Pinpoint the cell where the given text exists, returning its (x, y) midpoint coordinate. 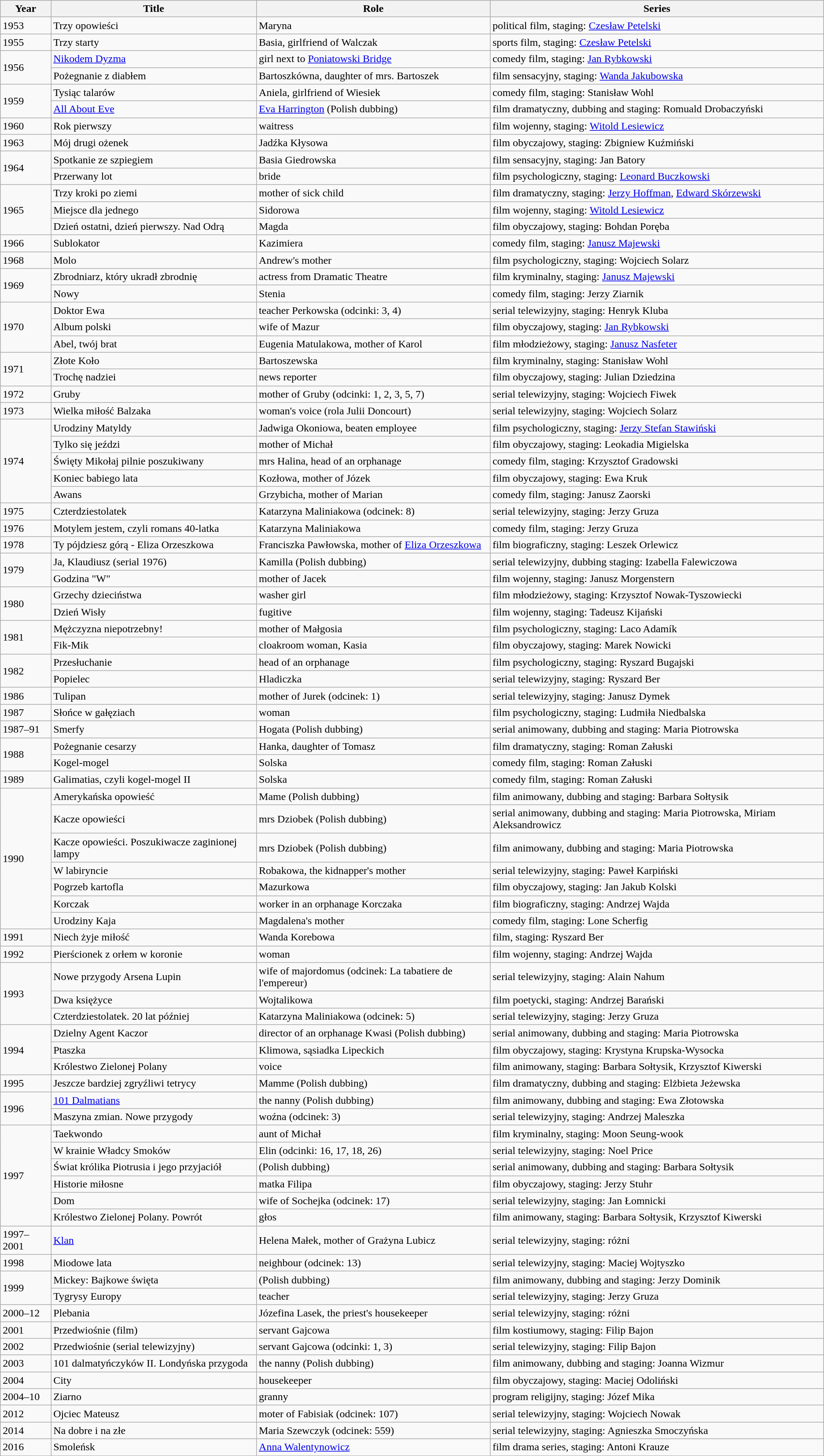
Molo (154, 260)
Dzień ostatni, dzień pierwszy. Nad Odrą (154, 227)
director of an orphanage Kwasi (Polish dubbing) (373, 1033)
servant Gajcowa (373, 1330)
Grzechy dzieciństwa (154, 595)
film młodzieżowy, staging: Krzysztof Nowak-Tyszowiecki (657, 595)
1987–91 (26, 729)
film psychologiczny, staging: Leonard Buczkowski (657, 176)
1994 (26, 1050)
voice (373, 1067)
serial telewizyjny, staging: Wojciech Solarz (657, 411)
Maryna (373, 26)
waitress (373, 126)
film sensacyjny, staging: Wanda Jakubowska (657, 76)
film sensacyjny, staging: Jan Batory (657, 159)
Tylko się jeździ (154, 444)
Dom (154, 1201)
2004 (26, 1380)
film obyczajowy, staging: Marek Nowicki (657, 645)
film obyczajowy, staging: Maciej Odoliński (657, 1380)
head of an orphanage (373, 662)
Galimatias, czyli kogel-mogel II (154, 780)
Grzybicha, mother of Marian (373, 495)
neighbour (odcinek: 13) (373, 1263)
City (154, 1380)
cloakroom woman, Kasia (373, 645)
comedy film, staging: Janusz Majewski (657, 243)
film kryminalny, staging: Janusz Majewski (657, 277)
Mamme (Polish dubbing) (373, 1084)
matka Filipa (373, 1184)
Jadwiga Okoniowa, beaten employee (373, 428)
comedy film, staging: Jerzy Ziarnik (657, 294)
1993 (26, 993)
Przedwiośnie (film) (154, 1330)
W labiryncie (154, 870)
Series (657, 9)
Rok pierwszy (154, 126)
1998 (26, 1263)
Sidorowa (373, 210)
2014 (26, 1430)
1980 (26, 604)
Mój drugi ożenek (154, 143)
servant Gajcowa (odcinki: 1, 3) (373, 1347)
serial telewizyjny, staging: Ryszard Ber (657, 679)
Title (154, 9)
film obyczajowy, staging: Julian Dziedzina (657, 377)
1990 (26, 859)
Taekwondo (154, 1134)
Basia, girlfriend of Walczak (373, 42)
serial telewizyjny, staging: Filip Bajon (657, 1347)
mother of Małgosia (373, 629)
film obyczajowy, staging: Krystyna Krupska-Wysocka (657, 1050)
1988 (26, 755)
101 dalmatyńczyków II. Londyńska przygoda (154, 1364)
serial telewizyjny, staging: Henryk Kluba (657, 310)
bride (373, 176)
Elin (odcinki: 16, 17, 18, 26) (373, 1150)
serial telewizyjny, staging: Jan Łomnicki (657, 1201)
1979 (26, 570)
Trzy opowieści (154, 26)
film animowany, dubbing and staging: Maria Piotrowska (657, 848)
film psychologiczny, staging: Jerzy Stefan Stawiński (657, 428)
1963 (26, 143)
film obyczajowy, staging: Bohdan Poręba (657, 227)
1991 (26, 937)
film kostiumowy, staging: Filip Bajon (657, 1330)
mother of Jurek (odcinek: 1) (373, 696)
Ja, Klaudiusz (serial 1976) (154, 562)
Maria Szewczyk (odcinek: 559) (373, 1430)
film dramatyczny, dubbing and staging: Romuald Drobaczyński (657, 109)
Role (373, 9)
2012 (26, 1414)
Bartoszkówna, daughter of mrs. Bartoszek (373, 76)
Hogata (Polish dubbing) (373, 729)
Franciszka Pawłowska, mother of Eliza Orzeszkowa (373, 545)
Słońce w gałęziach (154, 712)
1973 (26, 411)
serial telewizyjny, staging: Maciej Wojtyszko (657, 1263)
film drama series, staging: Antoni Krauze (657, 1447)
Stenia (373, 294)
Zbrodniarz, który ukradł zbrodnię (154, 277)
film obyczajowy, staging: Jan Jakub Kolski (657, 887)
Przedwiośnie (serial telewizyjny) (154, 1347)
film animowany, dubbing and staging: Joanna Wizmur (657, 1364)
Mame (Polish dubbing) (373, 796)
Ptaszka (154, 1050)
moter of Fabisiak (odcinek: 107) (373, 1414)
film kryminalny, staging: Moon Seung-wook (657, 1134)
Ziarno (154, 1397)
Czterdziestolatek. 20 lat później (154, 1016)
film animowany, dubbing and staging: Ewa Złotowska (657, 1100)
film animowany, dubbing and staging: Barbara Sołtysik (657, 796)
głos (373, 1217)
comedy film, staging: Stanisław Wohl (657, 92)
political film, staging: Czesław Petelski (657, 26)
Abel, twój brat (154, 344)
Pierścionek z orłem w koronie (154, 954)
Trochę nadziei (154, 377)
Bartoszewska (373, 361)
film kryminalny, staging: Stanisław Wohl (657, 361)
Klimowa, sąsiadka Lipeckich (373, 1050)
Pożegnanie cesarzy (154, 746)
Jeszcze bardziej zgryźliwi tetrycy (154, 1084)
serial telewizyjny, staging: Alain Nahum (657, 977)
wife of majordomus (odcinek: La tabatiere de l'empereur) (373, 977)
Tysiąc talarów (154, 92)
Andrew's mother (373, 260)
Mickey: Bajkowe święta (154, 1279)
film wojenny, staging: Tadeusz Kijański (657, 612)
serial telewizyjny, dubbing staging: Izabella Falewiczowa (657, 562)
2000–12 (26, 1313)
Maszyna zmian. Nowe przygody (154, 1117)
Anna Walentynowicz (373, 1447)
2003 (26, 1364)
mrs Halina, head of an orphanage (373, 461)
1965 (26, 210)
2016 (26, 1447)
serial telewizyjny, staging: Noel Price (657, 1150)
comedy film, staging: Krzysztof Gradowski (657, 461)
1992 (26, 954)
program religijny, staging: Józef Mika (657, 1397)
1997 (26, 1176)
serial animowany, dubbing and staging: Barbara Sołtysik (657, 1167)
Mazurkowa (373, 887)
girl next to Poniatowski Bridge (373, 59)
2002 (26, 1347)
Year (26, 9)
Awans (154, 495)
serial telewizyjny, staging: Paweł Karpiński (657, 870)
granny (373, 1397)
Motylem jestem, czyli romans 40-latka (154, 528)
Fik-Mik (154, 645)
serial telewizyjny, staging: Wojciech Fiwek (657, 394)
serial telewizyjny, staging: Agnieszka Smoczyńska (657, 1430)
Sublokator (154, 243)
film biograficzny, staging: Leszek Orlewicz (657, 545)
Klan (154, 1240)
Nowe przygody Arsena Lupin (154, 977)
actress from Dramatic Theatre (373, 277)
Czterdziestolatek (154, 512)
film, staging: Ryszard Ber (657, 937)
Korczak (154, 904)
1966 (26, 243)
Kozłowa, mother of Józek (373, 478)
Ojciec Mateusz (154, 1414)
Historie miłosne (154, 1184)
film poetycki, staging: Andrzej Barański (657, 999)
film psychologiczny, staging: Laco Adamík (657, 629)
Kacze opowieści (154, 819)
serial telewizyjny, staging: Janusz Dymek (657, 696)
Dzień Wisły (154, 612)
1999 (26, 1288)
Popielec (154, 679)
fugitive (373, 612)
1986 (26, 696)
Nowy (154, 294)
Trzy starty (154, 42)
Nikodem Dyzma (154, 59)
Miejsce dla jednego (154, 210)
Mężczyzna niepotrzebny! (154, 629)
1975 (26, 512)
Kogel-mogel (154, 763)
film dramatyczny, staging: Jerzy Hoffman, Edward Skórzewski (657, 193)
Dzielny Agent Kaczor (154, 1033)
Urodziny Matyldy (154, 428)
Hladiczka (373, 679)
Plebania (154, 1313)
Katarzyna Maliniakowa (odcinek: 8) (373, 512)
serial animowany, dubbing and staging: Maria Piotrowska, Miriam Aleksandrowicz (657, 819)
film obyczajowy, staging: Zbigniew Kuźmiński (657, 143)
Królestwo Zielonej Polany (154, 1067)
Koniec babiego lata (154, 478)
Józefina Lasek, the priest's housekeeper (373, 1313)
1953 (26, 26)
Magdalena's mother (373, 921)
film wojenny, staging: Andrzej Wajda (657, 954)
wife of Mazur (373, 327)
mother of Jacek (373, 579)
1959 (26, 101)
1996 (26, 1109)
Dwa księżyce (154, 999)
Miodowe lata (154, 1263)
Album polski (154, 327)
Pogrzeb kartofla (154, 887)
film dramatyczny, staging: Roman Załuski (657, 746)
Hanka, daughter of Tomasz (373, 746)
Na dobre i na złe (154, 1430)
sports film, staging: Czesław Petelski (657, 42)
Królestwo Zielonej Polany. Powrót (154, 1217)
comedy film, staging: Jerzy Gruza (657, 528)
1978 (26, 545)
mother of Michał (373, 444)
Trzy kroki po ziemi (154, 193)
1956 (26, 67)
Ty pójdziesz górą - Eliza Orzeszkowa (154, 545)
1981 (26, 637)
washer girl (373, 595)
comedy film, staging: Janusz Zaorski (657, 495)
Wielka miłość Balzaka (154, 411)
news reporter (373, 377)
comedy film, staging: Lone Scherfig (657, 921)
Tulipan (154, 696)
Kacze opowieści. Poszukiwacze zaginionej lampy (154, 848)
housekeeper (373, 1380)
film obyczajowy, staging: Jan Rybkowski (657, 327)
Smerfy (154, 729)
1982 (26, 671)
Katarzyna Maliniakowa (373, 528)
Helena Małek, mother of Grażyna Lubicz (373, 1240)
Kamilla (Polish dubbing) (373, 562)
Wojtalikowa (373, 999)
1995 (26, 1084)
woźna (odcinek: 3) (373, 1117)
Wanda Korebowa (373, 937)
Godzina "W" (154, 579)
film dramatyczny, dubbing and staging: Elżbieta Jeżewska (657, 1084)
Eugenia Matulakowa, mother of Karol (373, 344)
1960 (26, 126)
mother of sick child (373, 193)
Amerykańska opowieść (154, 796)
Przerwany lot (154, 176)
wife of Sochejka (odcinek: 17) (373, 1201)
film wojenny, staging: Janusz Morgenstern (657, 579)
Pożegnanie z diabłem (154, 76)
Katarzyna Maliniakowa (odcinek: 5) (373, 1016)
Jadźka Kłysowa (373, 143)
film psychologiczny, staging: Ryszard Bugajski (657, 662)
film obyczajowy, staging: Jerzy Stuhr (657, 1184)
1989 (26, 780)
film animowany, dubbing and staging: Jerzy Dominik (657, 1279)
Doktor Ewa (154, 310)
Gruby (154, 394)
Tygrysy Europy (154, 1296)
Przesłuchanie (154, 662)
1964 (26, 168)
Aniela, girlfriend of Wiesiek (373, 92)
Święty Mikołaj pilnie poszukiwany (154, 461)
Niech żyje miłość (154, 937)
W krainie Władcy Smoków (154, 1150)
aunt of Michał (373, 1134)
Spotkanie ze szpiegiem (154, 159)
2001 (26, 1330)
1968 (26, 260)
Smoleńsk (154, 1447)
2004–10 (26, 1397)
Eva Harrington (Polish dubbing) (373, 109)
film biograficzny, staging: Andrzej Wajda (657, 904)
101 Dalmatians (154, 1100)
film psychologiczny, staging: Wojciech Solarz (657, 260)
serial telewizyjny, staging: Wojciech Nowak (657, 1414)
Robakowa, the kidnapper's mother (373, 870)
Złote Koło (154, 361)
worker in an orphanage Korczaka (373, 904)
1969 (26, 285)
Świat królika Piotrusia i jego przyjaciół (154, 1167)
1972 (26, 394)
Magda (373, 227)
mother of Gruby (odcinki: 1, 2, 3, 5, 7) (373, 394)
Basia Giedrowska (373, 159)
1955 (26, 42)
film psychologiczny, staging: Ludmiła Niedbalska (657, 712)
film młodzieżowy, staging: Janusz Nasfeter (657, 344)
film obyczajowy, staging: Ewa Kruk (657, 478)
Kazimiera (373, 243)
Urodziny Kaja (154, 921)
comedy film, staging: Jan Rybkowski (657, 59)
1976 (26, 528)
1971 (26, 369)
1997–2001 (26, 1240)
1970 (26, 327)
serial telewizyjny, staging: Andrzej Maleszka (657, 1117)
All About Eve (154, 109)
teacher Perkowska (odcinki: 3, 4) (373, 310)
woman's voice (rola Julii Doncourt) (373, 411)
1987 (26, 712)
1974 (26, 461)
film obyczajowy, staging: Leokadia Migielska (657, 444)
teacher (373, 1296)
